Identify which cell holds the provided text, then report its [x, y] central coordinate. 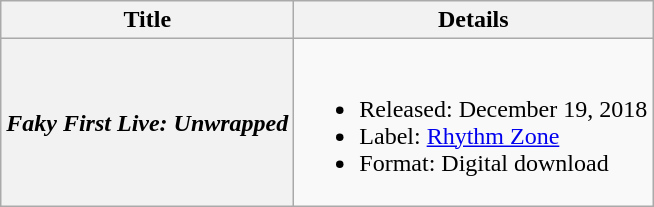
Faky First Live: Unwrapped [148, 122]
Released: December 19, 2018Label: Rhythm ZoneFormat: Digital download [474, 122]
Details [474, 20]
Title [148, 20]
